From the cell containing the given text, extract its center point as [x, y] coordinate. 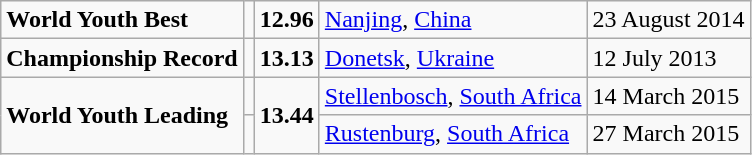
27 March 2015 [668, 134]
Stellenbosch, South Africa [453, 96]
World Youth Leading [122, 115]
12.96 [286, 20]
13.13 [286, 58]
World Youth Best [122, 20]
Nanjing, China [453, 20]
12 July 2013 [668, 58]
Championship Record [122, 58]
14 March 2015 [668, 96]
Donetsk, Ukraine [453, 58]
23 August 2014 [668, 20]
13.44 [286, 115]
Rustenburg, South Africa [453, 134]
